Scan for the cell matching the given text and deliver its [x, y] coordinate at center. 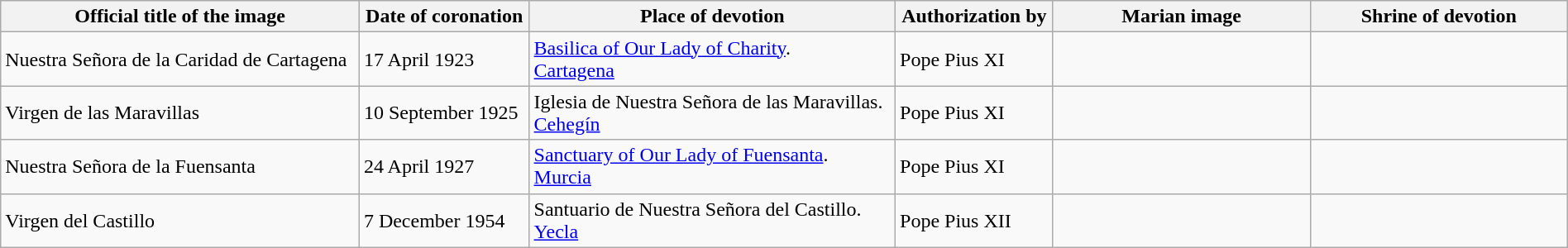
Pope Pius XII [974, 220]
Marian image [1181, 17]
Virgen de las Maravillas [180, 112]
Santuario de Nuestra Señora del Castillo.Yecla [712, 220]
Official title of the image [180, 17]
7 December 1954 [444, 220]
Place of devotion [712, 17]
Date of coronation [444, 17]
24 April 1927 [444, 167]
Basilica of Our Lady of Charity.Cartagena [712, 60]
17 April 1923 [444, 60]
Nuestra Señora de la Fuensanta [180, 167]
Virgen del Castillo [180, 220]
Nuestra Señora de la Caridad de Cartagena [180, 60]
Authorization by [974, 17]
Shrine of devotion [1439, 17]
10 September 1925 [444, 112]
Sanctuary of Our Lady of Fuensanta.Murcia [712, 167]
Iglesia de Nuestra Señora de las Maravillas.Cehegín [712, 112]
